Return (x, y) of the center of cell containing provided text 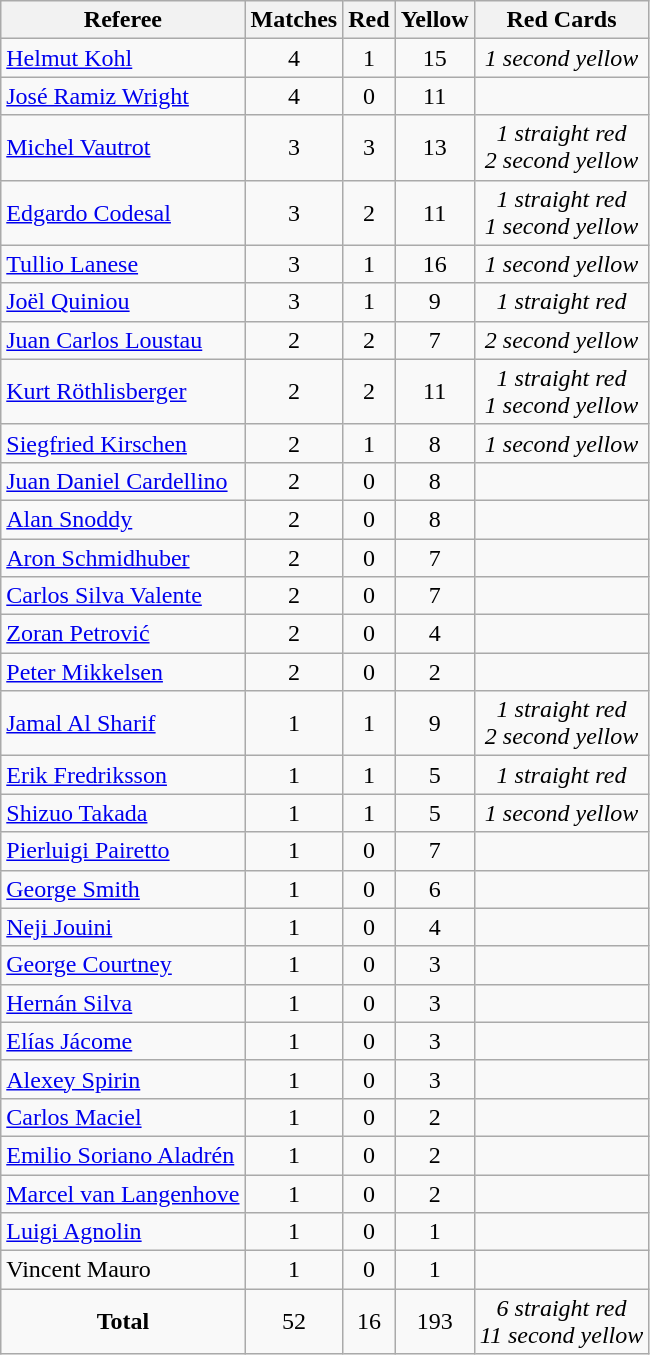
Emilio Soriano Aladrén (123, 1155)
Yellow (434, 20)
52 (294, 1322)
Joël Quiniou (123, 302)
2 second yellow (562, 340)
Red (369, 20)
Vincent Mauro (123, 1270)
Edgardo Codesal (123, 212)
Pierluigi Pairetto (123, 851)
George Courtney (123, 965)
Total (123, 1322)
Kurt Röthlisberger (123, 392)
193 (434, 1322)
Erik Fredriksson (123, 775)
Referee (123, 20)
Neji Jouini (123, 927)
Shizuo Takada (123, 813)
Alexey Spirin (123, 1079)
Red Cards (562, 20)
6 (434, 889)
Michel Vautrot (123, 148)
Zoran Petrović (123, 634)
Siegfried Kirschen (123, 443)
Peter Mikkelsen (123, 672)
Marcel van Langenhove (123, 1193)
Helmut Kohl (123, 58)
Hernán Silva (123, 1003)
Matches (294, 20)
George Smith (123, 889)
6 straight red11 second yellow (562, 1322)
Aron Schmidhuber (123, 557)
Carlos Silva Valente (123, 596)
Tullio Lanese (123, 264)
Juan Daniel Cardellino (123, 481)
Juan Carlos Loustau (123, 340)
Alan Snoddy (123, 519)
Luigi Agnolin (123, 1232)
Carlos Maciel (123, 1117)
José Ramiz Wright (123, 96)
13 (434, 148)
Jamal Al Sharif (123, 724)
Elías Jácome (123, 1041)
15 (434, 58)
